Return the [X, Y] coordinate for the center point of the cell that contains the specified text.  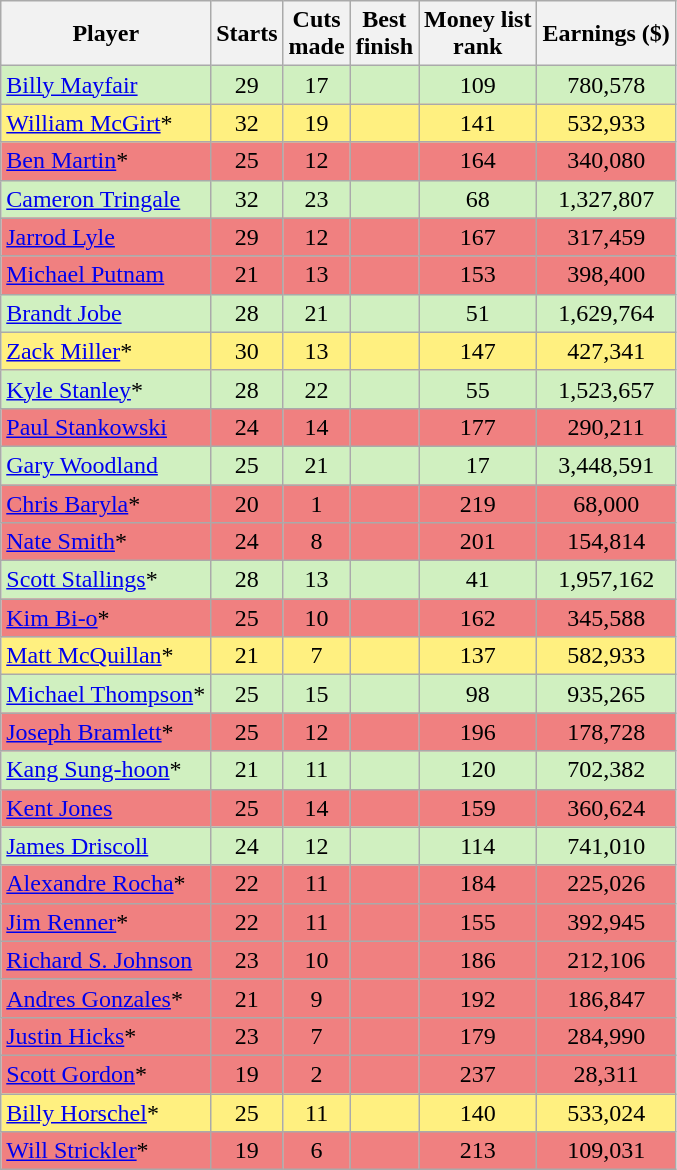
15 [316, 694]
1,523,657 [606, 389]
345,588 [606, 618]
Brandt Jobe [106, 313]
Billy Mayfair [106, 85]
Earnings ($) [606, 34]
177 [478, 427]
98 [478, 694]
212,106 [606, 960]
141 [478, 123]
109,031 [606, 1151]
340,080 [606, 161]
164 [478, 161]
582,933 [606, 656]
Michael Putnam [106, 275]
153 [478, 275]
Zack Miller* [106, 351]
167 [478, 237]
6 [316, 1151]
Scott Stallings* [106, 580]
147 [478, 351]
3,448,591 [606, 465]
Andres Gonzales* [106, 998]
179 [478, 1036]
780,578 [606, 85]
317,459 [606, 237]
219 [478, 503]
114 [478, 846]
533,024 [606, 1113]
Scott Gordon* [106, 1074]
140 [478, 1113]
Joseph Bramlett* [106, 732]
Kyle Stanley* [106, 389]
William McGirt* [106, 123]
Kang Sung-hoon* [106, 770]
532,933 [606, 123]
137 [478, 656]
41 [478, 580]
186,847 [606, 998]
427,341 [606, 351]
201 [478, 542]
Chris Baryla* [106, 503]
1 [316, 503]
Cameron Tringale [106, 199]
Kim Bi-o* [106, 618]
225,026 [606, 884]
Starts [247, 34]
159 [478, 808]
Money listrank [478, 34]
Jarrod Lyle [106, 237]
192 [478, 998]
Billy Horschel* [106, 1113]
702,382 [606, 770]
1,629,764 [606, 313]
8 [316, 542]
184 [478, 884]
Will Strickler* [106, 1151]
186 [478, 960]
Richard S. Johnson [106, 960]
Michael Thompson* [106, 694]
Cutsmade [316, 34]
154,814 [606, 542]
Paul Stankowski [106, 427]
Nate Smith* [106, 542]
741,010 [606, 846]
155 [478, 922]
51 [478, 313]
55 [478, 389]
360,624 [606, 808]
Justin Hicks* [106, 1036]
Matt McQuillan* [106, 656]
Bestfinish [384, 34]
68,000 [606, 503]
1,327,807 [606, 199]
178,728 [606, 732]
Kent Jones [106, 808]
Alexandre Rocha* [106, 884]
Gary Woodland [106, 465]
935,265 [606, 694]
120 [478, 770]
68 [478, 199]
237 [478, 1074]
162 [478, 618]
28,311 [606, 1074]
109 [478, 85]
Ben Martin* [106, 161]
1,957,162 [606, 580]
James Driscoll [106, 846]
Player [106, 34]
196 [478, 732]
284,990 [606, 1036]
290,211 [606, 427]
2 [316, 1074]
Jim Renner* [106, 922]
30 [247, 351]
392,945 [606, 922]
398,400 [606, 275]
213 [478, 1151]
20 [247, 503]
9 [316, 998]
